Extract the (X, Y) coordinate from the center of the cell holding the provided text.  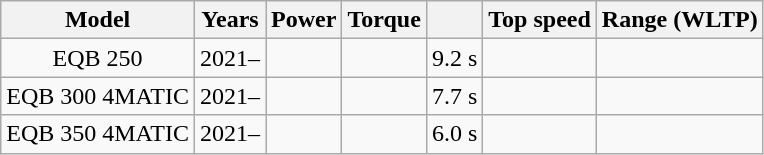
Model (98, 20)
EQB 350 4MATIC (98, 134)
Torque (384, 20)
7.7 s (454, 96)
6.0 s (454, 134)
Power (304, 20)
EQB 300 4MATIC (98, 96)
EQB 250 (98, 58)
Top speed (540, 20)
9.2 s (454, 58)
Range (WLTP) (680, 20)
Years (230, 20)
